Locate the cell with the specified text and output its [x, y] center coordinate. 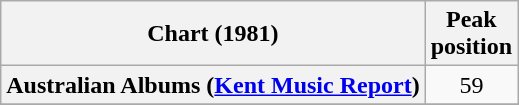
59 [471, 85]
Australian Albums (Kent Music Report) [213, 85]
Peakposition [471, 34]
Chart (1981) [213, 34]
